Scan for the cell matching the given text and deliver its (X, Y) coordinate at center. 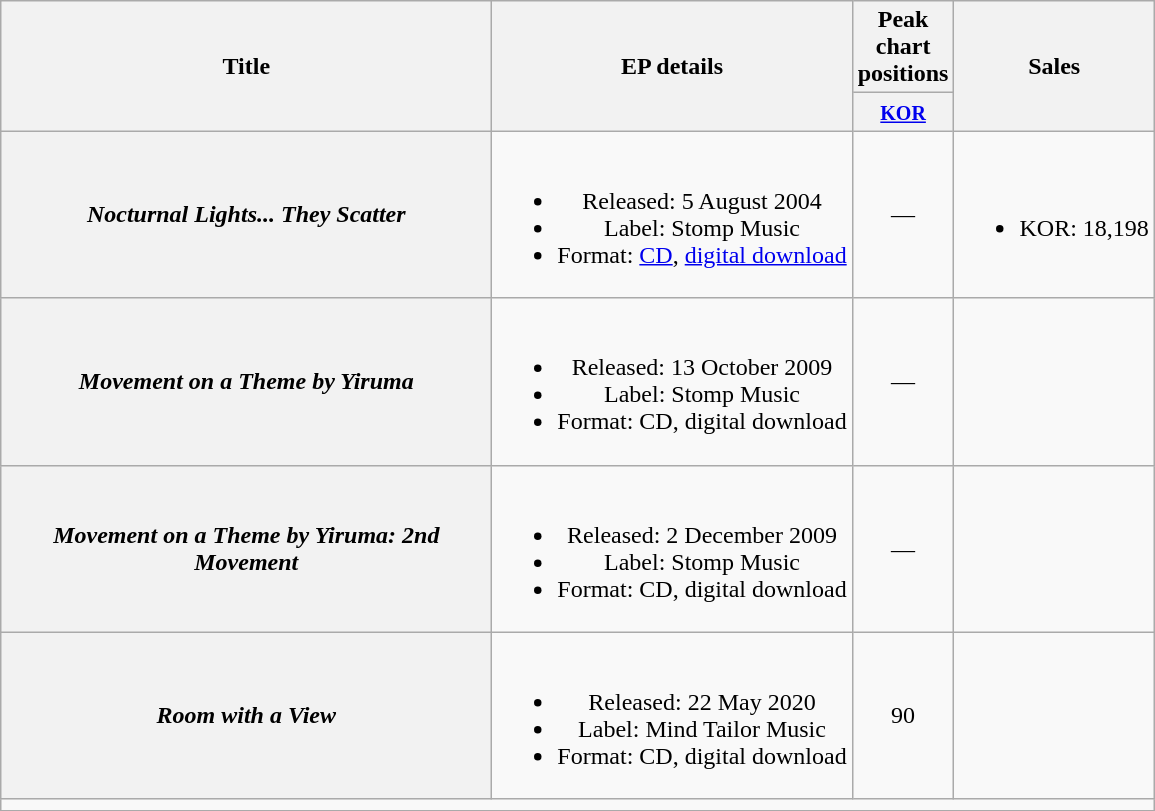
Movement on a Theme by Yiruma (246, 382)
Released: 2 December 2009 Label: Stomp MusicFormat: CD, digital download (672, 548)
90 (903, 716)
KOR: 18,198 (1054, 214)
Released: 5 August 2004 Label: Stomp MusicFormat: CD, digital download (672, 214)
Movement on a Theme by Yiruma: 2nd Movement (246, 548)
Room with a View (246, 716)
Title (246, 66)
Released: 13 October 2009 Label: Stomp MusicFormat: CD, digital download (672, 382)
Nocturnal Lights... They Scatter (246, 214)
Peak chart positions (903, 47)
EP details (672, 66)
Released: 22 May 2020 Label: Mind Tailor MusicFormat: CD, digital download (672, 716)
Sales (1054, 66)
KOR (903, 112)
